Pinpoint the cell where the given text exists, returning its (x, y) midpoint coordinate. 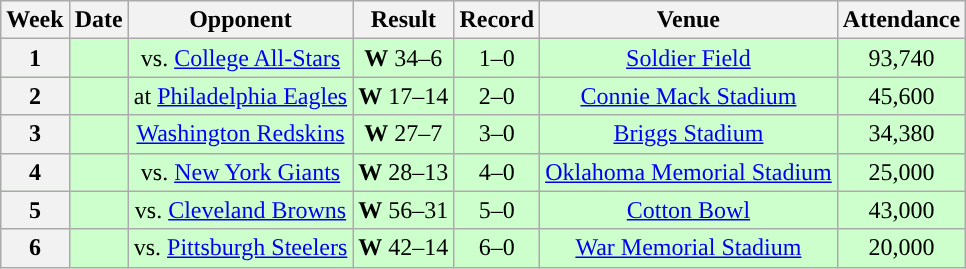
6 (35, 248)
W 34–6 (404, 58)
4–0 (497, 172)
Result (404, 20)
Opponent (240, 20)
W 42–14 (404, 248)
Week (35, 20)
3–0 (497, 134)
War Memorial Stadium (689, 248)
5–0 (497, 210)
3 (35, 134)
5 (35, 210)
W 28–13 (404, 172)
1–0 (497, 58)
45,600 (901, 96)
vs. Pittsburgh Steelers (240, 248)
Record (497, 20)
W 56–31 (404, 210)
93,740 (901, 58)
Cotton Bowl (689, 210)
Washington Redskins (240, 134)
Connie Mack Stadium (689, 96)
Soldier Field (689, 58)
W 17–14 (404, 96)
43,000 (901, 210)
Briggs Stadium (689, 134)
2 (35, 96)
vs. Cleveland Browns (240, 210)
Attendance (901, 20)
6–0 (497, 248)
vs. College All-Stars (240, 58)
W 27–7 (404, 134)
4 (35, 172)
Venue (689, 20)
2–0 (497, 96)
Oklahoma Memorial Stadium (689, 172)
vs. New York Giants (240, 172)
20,000 (901, 248)
Date (98, 20)
at Philadelphia Eagles (240, 96)
25,000 (901, 172)
34,380 (901, 134)
1 (35, 58)
